Return (x, y) of the center of cell containing provided text 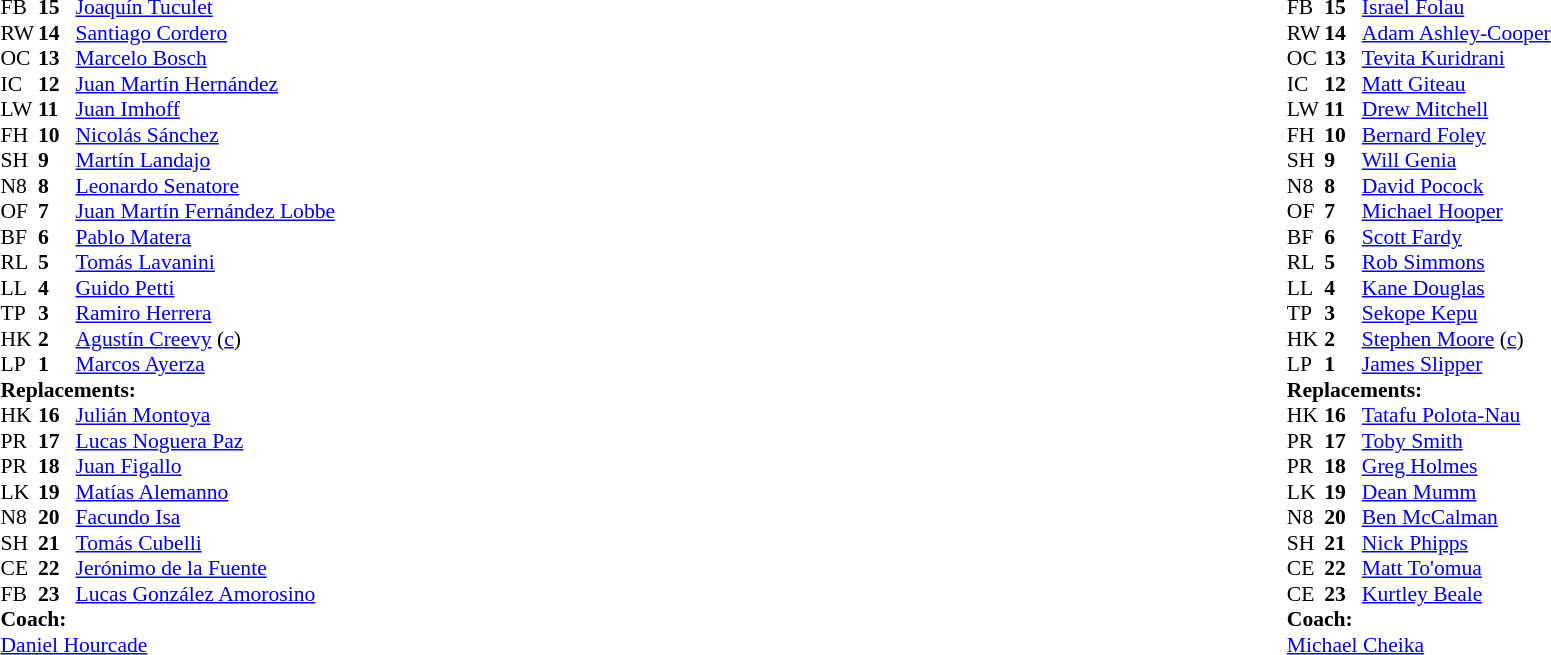
Michael Hooper (1456, 211)
Kane Douglas (1456, 288)
FB (19, 594)
Lucas González Amorosino (206, 594)
Juan Martín Fernández Lobbe (206, 211)
Matt To'omua (1456, 569)
Juan Imhoff (206, 109)
Kurtley Beale (1456, 594)
Ben McCalman (1456, 517)
Will Genia (1456, 161)
Bernard Foley (1456, 135)
Rob Simmons (1456, 263)
Tevita Kuridrani (1456, 59)
Marcos Ayerza (206, 365)
Drew Mitchell (1456, 109)
Leonardo Senatore (206, 186)
Guido Petti (206, 288)
Pablo Matera (206, 237)
Tomás Lavanini (206, 263)
Nick Phipps (1456, 543)
Tomás Cubelli (206, 543)
Stephen Moore (c) (1456, 339)
Sekope Kepu (1456, 313)
Adam Ashley-Cooper (1456, 33)
David Pocock (1456, 186)
Juan Martín Hernández (206, 84)
Matt Giteau (1456, 84)
Scott Fardy (1456, 237)
Agustín Creevy (c) (206, 339)
Greg Holmes (1456, 467)
James Slipper (1456, 365)
Lucas Noguera Paz (206, 441)
Tatafu Polota-Nau (1456, 415)
Juan Figallo (206, 467)
Julián Montoya (206, 415)
Santiago Cordero (206, 33)
Dean Mumm (1456, 492)
Jerónimo de la Fuente (206, 569)
Nicolás Sánchez (206, 135)
Ramiro Herrera (206, 313)
Matías Alemanno (206, 492)
Facundo Isa (206, 517)
Martín Landajo (206, 161)
Toby Smith (1456, 441)
Marcelo Bosch (206, 59)
